Identify which cell holds the provided text, then report its [X, Y] central coordinate. 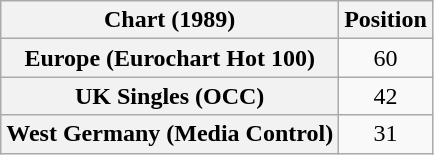
Chart (1989) [170, 20]
Position [386, 20]
31 [386, 134]
Europe (Eurochart Hot 100) [170, 58]
42 [386, 96]
West Germany (Media Control) [170, 134]
60 [386, 58]
UK Singles (OCC) [170, 96]
